Search for the cell housing the specified text and yield its (X, Y) center coordinate. 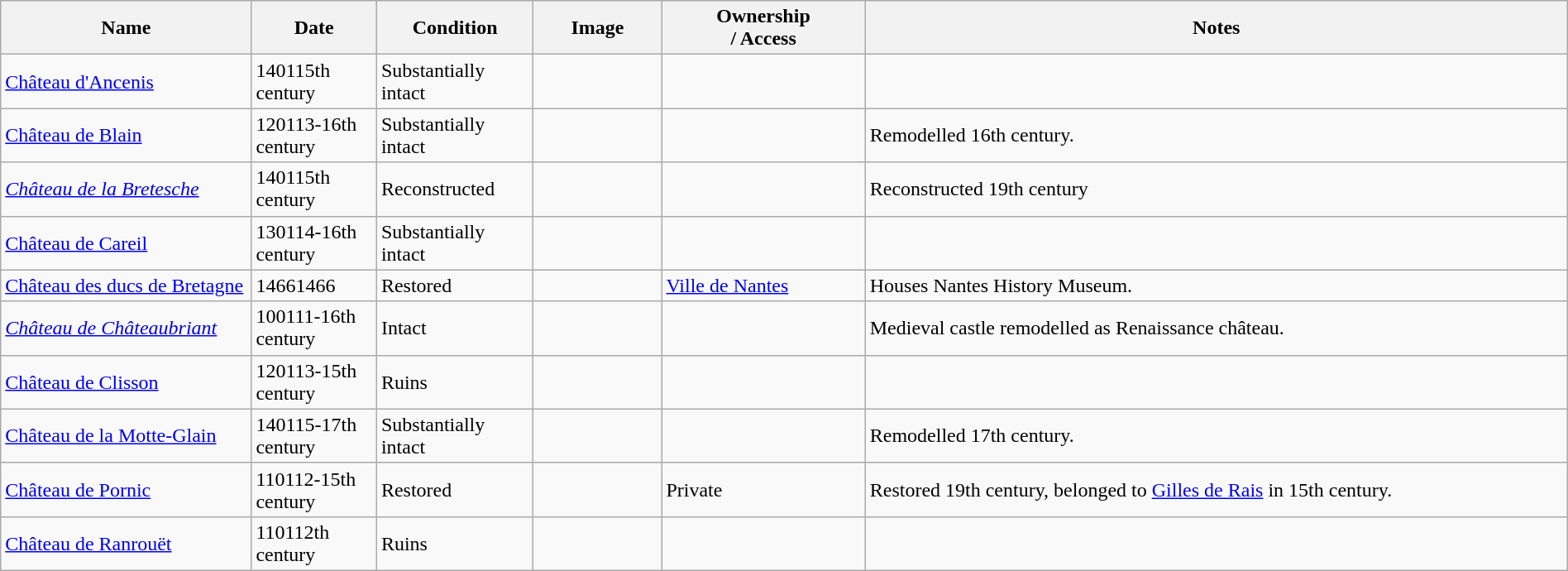
Château de Blain (126, 136)
100111-16th century (314, 328)
Reconstructed 19th century (1216, 189)
Intact (455, 328)
Château de Clisson (126, 382)
Private (763, 490)
Château des ducs de Bretagne (126, 285)
Ville de Nantes (763, 285)
Notes (1216, 28)
Château de Châteaubriant (126, 328)
Château de la Motte-Glain (126, 435)
Condition (455, 28)
Reconstructed (455, 189)
Château de Careil (126, 243)
110112-15th century (314, 490)
140115-17th century (314, 435)
14661466 (314, 285)
Houses Nantes History Museum. (1216, 285)
Restored 19th century, belonged to Gilles de Rais in 15th century. (1216, 490)
Medieval castle remodelled as Renaissance château. (1216, 328)
Date (314, 28)
Château de la Bretesche (126, 189)
Ownership/ Access (763, 28)
Remodelled 16th century. (1216, 136)
130114-16th century (314, 243)
110112th century (314, 543)
Remodelled 17th century. (1216, 435)
Château de Ranrouët (126, 543)
Château de Pornic (126, 490)
Château d'Ancenis (126, 81)
120113-15th century (314, 382)
120113-16th century (314, 136)
Image (597, 28)
Name (126, 28)
